Pinpoint the cell where the given text exists, returning its [x, y] midpoint coordinate. 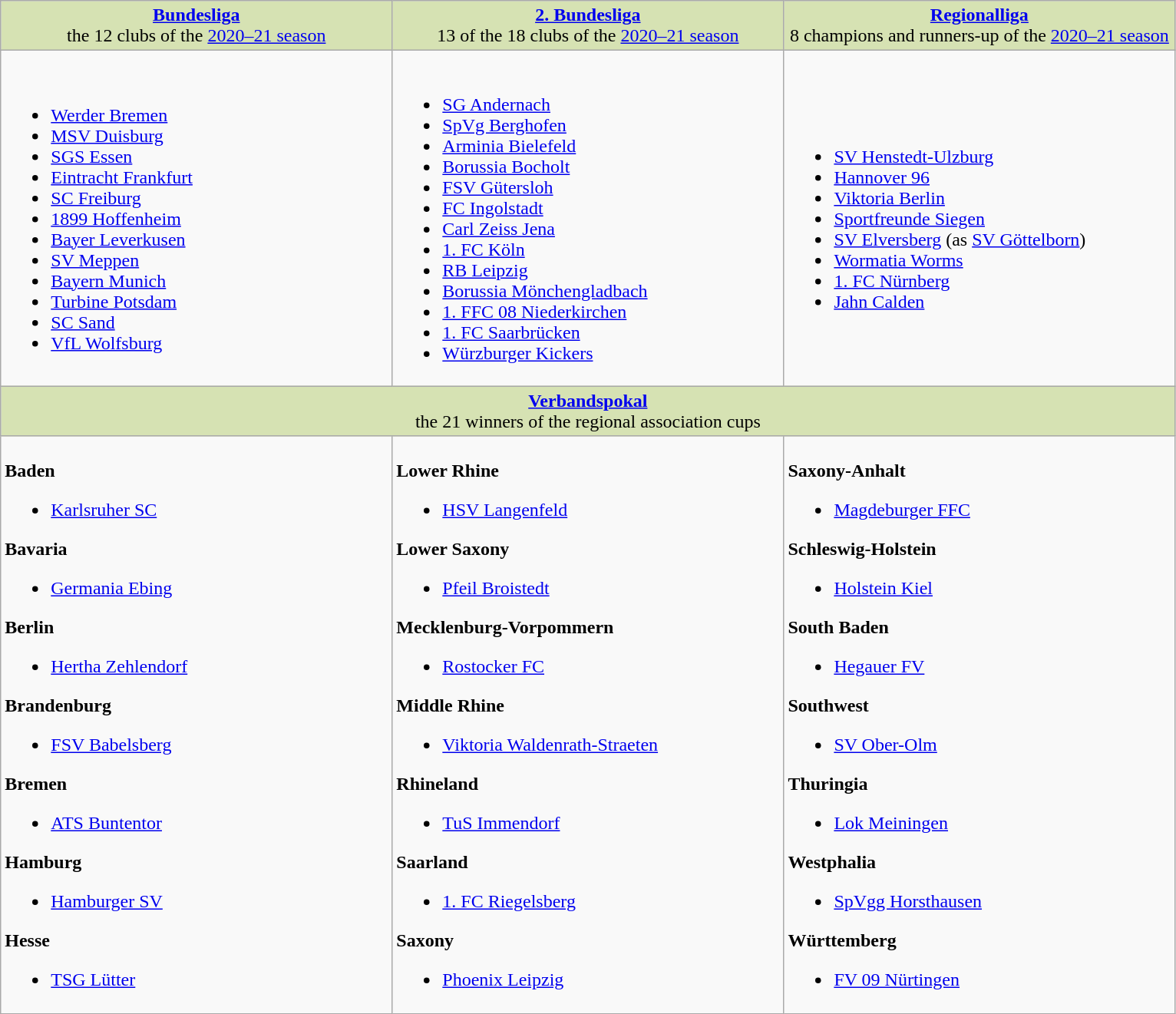
Regionalliga8 champions and runners-up of the 2020–21 season [979, 26]
SV Henstedt-UlzburgHannover 96Viktoria BerlinSportfreunde SiegenSV Elversberg (as SV Göttelborn)Wormatia Worms1. FC NürnbergJahn Calden [979, 218]
Bundesligathe 12 clubs of the 2020–21 season [197, 26]
2. Bundesliga13 of the 18 clubs of the 2020–21 season [588, 26]
BadenKarlsruher SCBavariaGermania EbingBerlinHertha ZehlendorfBrandenburgFSV BabelsbergBremenATS BuntentorHamburgHamburger SVHesseTSG Lütter [197, 725]
Verbandspokalthe 21 winners of the regional association cups [588, 411]
